Determine the [x, y] coordinate at the center of the cell enclosing the given text.  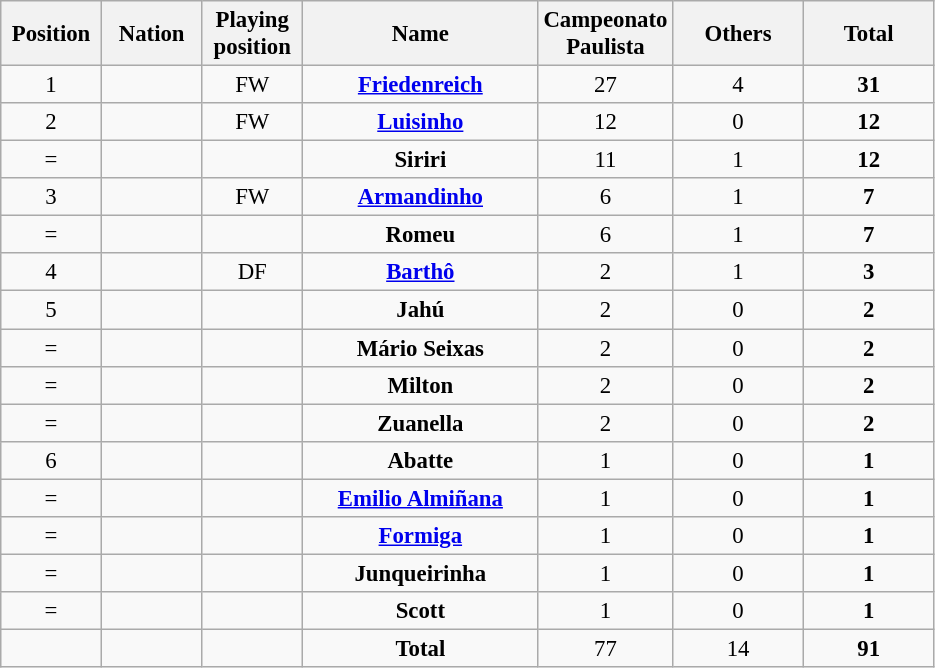
77 [606, 648]
Jahú [421, 310]
DF [252, 273]
Luisinho [421, 122]
Nation [152, 34]
Playing position [252, 34]
Abatte [421, 460]
Armandinho [421, 197]
Emilio Almiñana [421, 498]
31 [868, 85]
Name [421, 34]
Friedenreich [421, 85]
Siriri [421, 160]
Campeonato Paulista [606, 34]
Formiga [421, 536]
Barthô [421, 273]
Milton [421, 385]
14 [738, 648]
11 [606, 160]
27 [606, 85]
Mário Seixas [421, 348]
Scott [421, 611]
Others [738, 34]
Romeu [421, 235]
Position [52, 34]
91 [868, 648]
Zuanella [421, 423]
Junqueirinha [421, 573]
5 [52, 310]
